For the text-containing cell, return its midpoint in (X, Y) coordinate format. 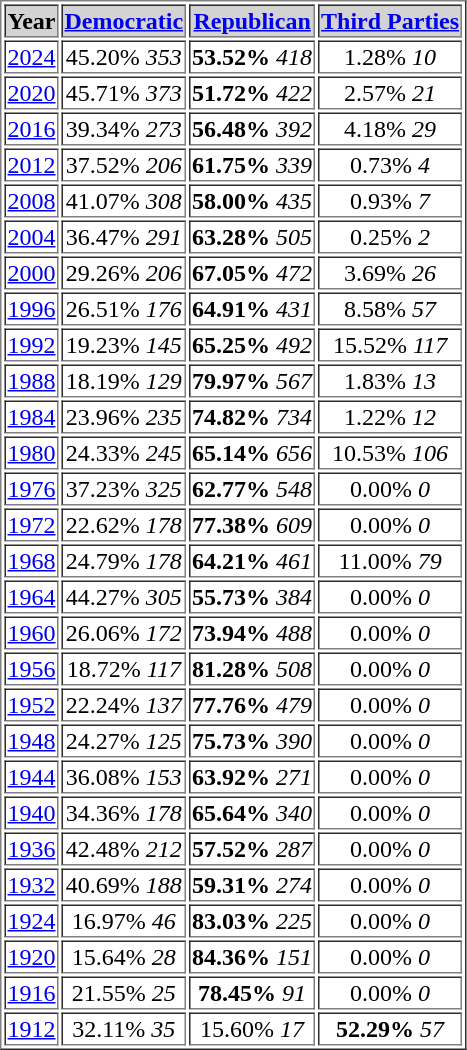
64.21% 461 (252, 560)
1956 (31, 668)
1992 (31, 344)
77.76% 479 (252, 704)
42.48% 212 (124, 848)
1988 (31, 380)
45.20% 353 (124, 56)
1968 (31, 560)
40.69% 188 (124, 884)
32.11% 35 (124, 1028)
1948 (31, 740)
63.92% 271 (252, 776)
37.23% 325 (124, 488)
1.83% 13 (390, 380)
0.73% 4 (390, 164)
61.75% 339 (252, 164)
1.28% 10 (390, 56)
56.48% 392 (252, 128)
64.91% 431 (252, 308)
16.97% 46 (124, 920)
34.36% 178 (124, 812)
37.52% 206 (124, 164)
2004 (31, 236)
1924 (31, 920)
65.25% 492 (252, 344)
1952 (31, 704)
Republican (252, 20)
Third Parties (390, 20)
10.53% 106 (390, 452)
8.58% 57 (390, 308)
2016 (31, 128)
53.52% 418 (252, 56)
1996 (31, 308)
4.18% 29 (390, 128)
18.19% 129 (124, 380)
1932 (31, 884)
1960 (31, 632)
1912 (31, 1028)
1916 (31, 992)
52.29% 57 (390, 1028)
2024 (31, 56)
1972 (31, 524)
2000 (31, 272)
26.51% 176 (124, 308)
57.52% 287 (252, 848)
11.00% 79 (390, 560)
73.94% 488 (252, 632)
55.73% 384 (252, 596)
44.27% 305 (124, 596)
1944 (31, 776)
67.05% 472 (252, 272)
62.77% 548 (252, 488)
24.27% 125 (124, 740)
15.64% 28 (124, 956)
29.26% 206 (124, 272)
1.22% 12 (390, 416)
26.06% 172 (124, 632)
79.97% 567 (252, 380)
24.33% 245 (124, 452)
51.72% 422 (252, 92)
1964 (31, 596)
Democratic (124, 20)
1984 (31, 416)
83.03% 225 (252, 920)
65.64% 340 (252, 812)
0.93% 7 (390, 200)
84.36% 151 (252, 956)
1936 (31, 848)
59.31% 274 (252, 884)
Year (31, 20)
77.38% 609 (252, 524)
0.25% 2 (390, 236)
22.62% 178 (124, 524)
1976 (31, 488)
23.96% 235 (124, 416)
65.14% 656 (252, 452)
78.45% 91 (252, 992)
45.71% 373 (124, 92)
15.60% 17 (252, 1028)
19.23% 145 (124, 344)
2020 (31, 92)
41.07% 308 (124, 200)
81.28% 508 (252, 668)
36.47% 291 (124, 236)
75.73% 390 (252, 740)
24.79% 178 (124, 560)
39.34% 273 (124, 128)
2008 (31, 200)
1920 (31, 956)
63.28% 505 (252, 236)
74.82% 734 (252, 416)
3.69% 26 (390, 272)
58.00% 435 (252, 200)
21.55% 25 (124, 992)
2012 (31, 164)
1980 (31, 452)
2.57% 21 (390, 92)
1940 (31, 812)
36.08% 153 (124, 776)
18.72% 117 (124, 668)
22.24% 137 (124, 704)
15.52% 117 (390, 344)
